From the cell containing the given text, extract its center point as [X, Y] coordinate. 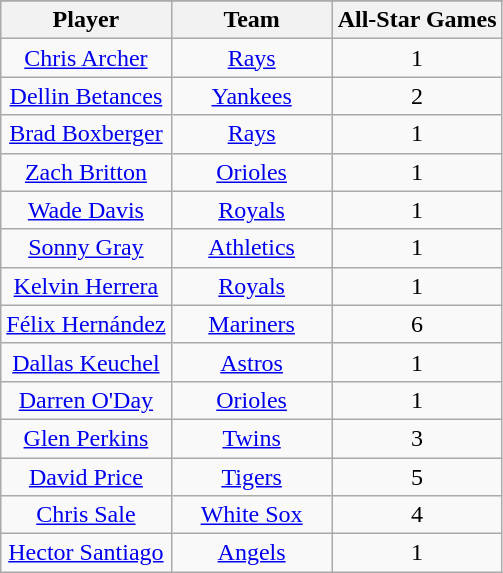
Player [86, 20]
White Sox [252, 515]
Dellin Betances [86, 96]
Angels [252, 553]
Kelvin Herrera [86, 286]
6 [417, 324]
Glen Perkins [86, 438]
Hector Santiago [86, 553]
3 [417, 438]
5 [417, 477]
David Price [86, 477]
Astros [252, 362]
Mariners [252, 324]
Brad Boxberger [86, 134]
Twins [252, 438]
Team [252, 20]
Chris Sale [86, 515]
4 [417, 515]
Dallas Keuchel [86, 362]
Tigers [252, 477]
All-Star Games [417, 20]
Félix Hernández [86, 324]
Sonny Gray [86, 248]
Wade Davis [86, 210]
2 [417, 96]
Chris Archer [86, 58]
Athletics [252, 248]
Zach Britton [86, 172]
Darren O'Day [86, 400]
Yankees [252, 96]
